Output the (x, y) coordinate of the center of the cell containing the given text.  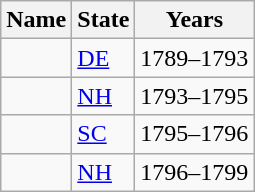
1793–1795 (194, 96)
DE (104, 58)
1789–1793 (194, 58)
SC (104, 134)
1796–1799 (194, 172)
Years (194, 20)
State (104, 20)
Name (36, 20)
1795–1796 (194, 134)
